For the text-containing cell, return its midpoint in (x, y) coordinate format. 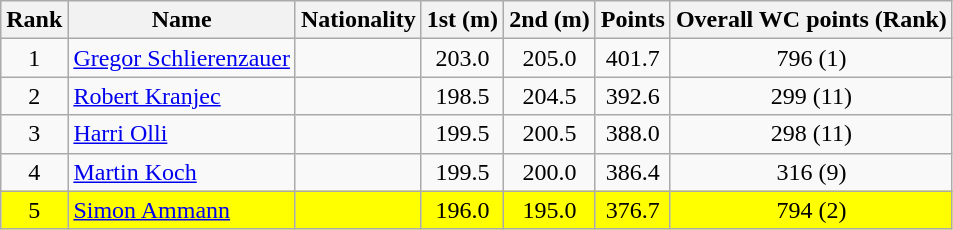
198.5 (462, 96)
316 (9) (811, 172)
5 (34, 210)
Simon Ammann (182, 210)
196.0 (462, 210)
2nd (m) (550, 20)
3 (34, 134)
298 (11) (811, 134)
Robert Kranjec (182, 96)
299 (11) (811, 96)
Points (632, 20)
1 (34, 58)
Name (182, 20)
401.7 (632, 58)
200.5 (550, 134)
Nationality (358, 20)
205.0 (550, 58)
195.0 (550, 210)
1st (m) (462, 20)
392.6 (632, 96)
200.0 (550, 172)
Rank (34, 20)
386.4 (632, 172)
Gregor Schlierenzauer (182, 58)
Overall WC points (Rank) (811, 20)
203.0 (462, 58)
4 (34, 172)
Martin Koch (182, 172)
Harri Olli (182, 134)
376.7 (632, 210)
388.0 (632, 134)
204.5 (550, 96)
794 (2) (811, 210)
796 (1) (811, 58)
2 (34, 96)
